Detect which cell encompasses the target text, then output its (x, y) center coordinate. 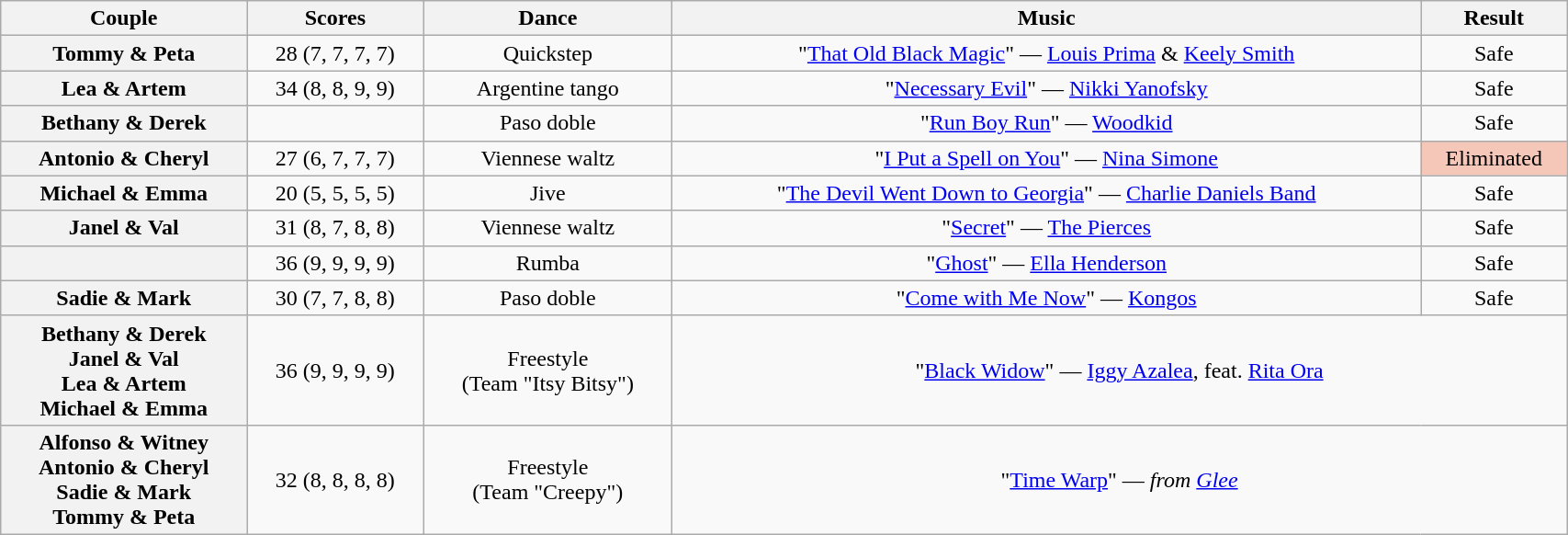
Bethany & DerekJanel & ValLea & ArtemMichael & Emma (124, 370)
Tommy & Peta (124, 53)
Eliminated (1494, 158)
27 (6, 7, 7, 7) (335, 158)
Result (1494, 18)
34 (8, 8, 9, 9) (335, 88)
31 (8, 7, 8, 8) (335, 228)
Rumba (547, 263)
"Secret" — The Pierces (1047, 228)
"That Old Black Magic" — Louis Prima & Keely Smith (1047, 53)
Michael & Emma (124, 193)
Alfonso & WitneyAntonio & CherylSadie & MarkTommy & Peta (124, 480)
Sadie & Mark (124, 298)
"Run Boy Run" — Woodkid (1047, 123)
32 (8, 8, 8, 8) (335, 480)
20 (5, 5, 5, 5) (335, 193)
Janel & Val (124, 228)
Argentine tango (547, 88)
Music (1047, 18)
Jive (547, 193)
"Ghost" — Ella Henderson (1047, 263)
Dance (547, 18)
"I Put a Spell on You" — Nina Simone (1047, 158)
"Necessary Evil" — Nikki Yanofsky (1047, 88)
28 (7, 7, 7, 7) (335, 53)
Lea & Artem (124, 88)
Couple (124, 18)
"Time Warp" — from Glee (1120, 480)
Freestyle(Team "Creepy") (547, 480)
Scores (335, 18)
"Come with Me Now" — Kongos (1047, 298)
"Black Widow" — Iggy Azalea, feat. Rita Ora (1120, 370)
Quickstep (547, 53)
30 (7, 7, 8, 8) (335, 298)
"The Devil Went Down to Georgia" — Charlie Daniels Band (1047, 193)
Freestyle(Team "Itsy Bitsy") (547, 370)
Antonio & Cheryl (124, 158)
Bethany & Derek (124, 123)
